Search for the cell housing the specified text and yield its (X, Y) center coordinate. 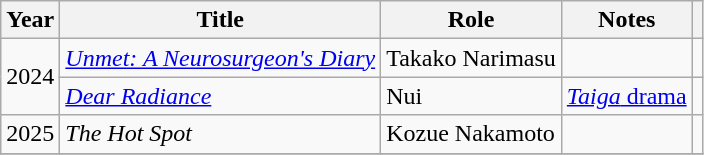
Dear Radiance (220, 96)
Year (30, 20)
Notes (626, 20)
2025 (30, 134)
Takako Narimasu (472, 58)
Nui (472, 96)
Title (220, 20)
2024 (30, 77)
The Hot Spot (220, 134)
Unmet: A Neurosurgeon's Diary (220, 58)
Taiga drama (626, 96)
Role (472, 20)
Kozue Nakamoto (472, 134)
